Find where the given text appears and provide that cell's center as (x, y) coordinate. 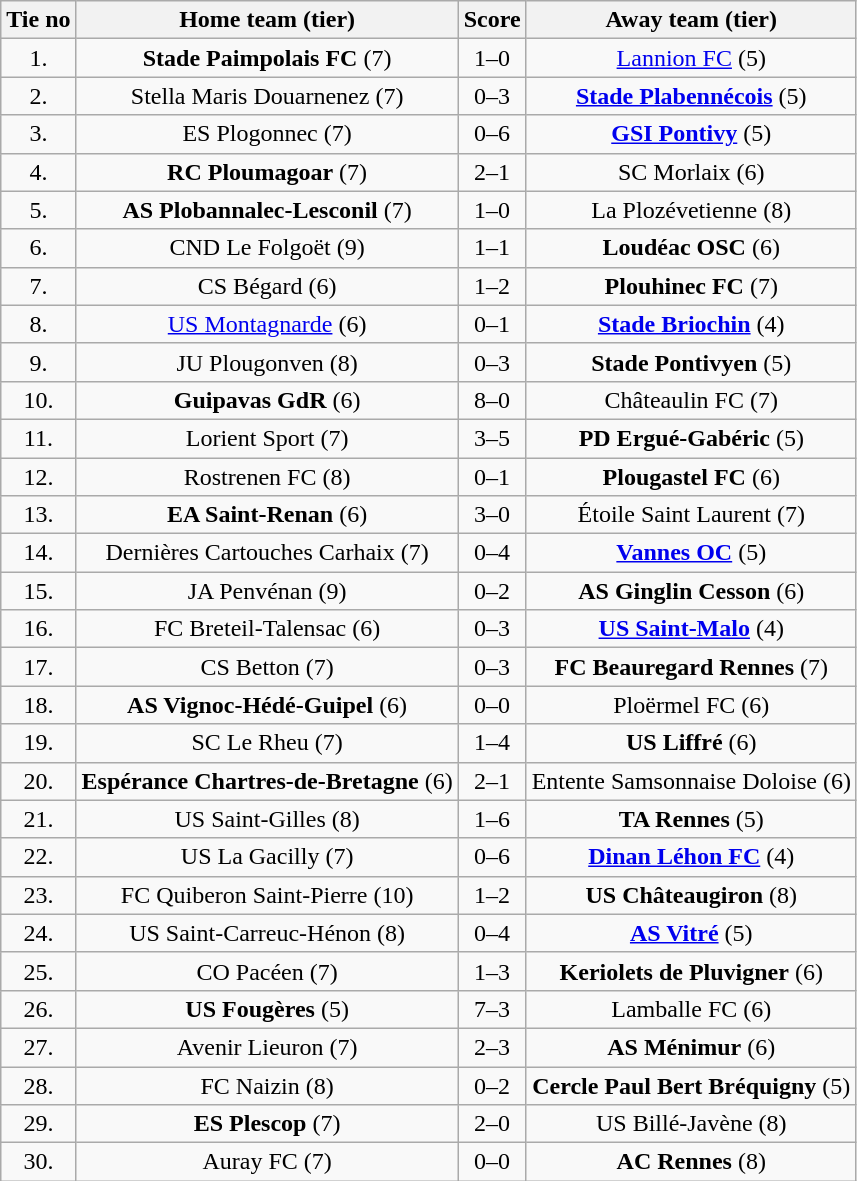
FC Beauregard Rennes (7) (691, 667)
Dinan Léhon FC (4) (691, 857)
30. (38, 1162)
18. (38, 705)
17. (38, 667)
19. (38, 743)
29. (38, 1124)
Score (492, 20)
23. (38, 895)
ES Plogonnec (7) (267, 134)
AS Ginglin Cesson (6) (691, 591)
FC Naizin (8) (267, 1085)
ES Plescop (7) (267, 1124)
Stade Paimpolais FC (7) (267, 58)
Espérance Chartres-de-Bretagne (6) (267, 781)
4. (38, 172)
AS Vignoc-Hédé-Guipel (6) (267, 705)
AC Rennes (8) (691, 1162)
26. (38, 1009)
Vannes OC (5) (691, 553)
5. (38, 210)
Stella Maris Douarnenez (7) (267, 96)
Auray FC (7) (267, 1162)
1–6 (492, 819)
22. (38, 857)
CO Pacéen (7) (267, 971)
Home team (tier) (267, 20)
Dernières Cartouches Carhaix (7) (267, 553)
Away team (tier) (691, 20)
JA Penvénan (9) (267, 591)
US La Gacilly (7) (267, 857)
La Plozévetienne (8) (691, 210)
Plougastel FC (6) (691, 477)
SC Morlaix (6) (691, 172)
Keriolets de Pluvigner (6) (691, 971)
PD Ergué-Gabéric (5) (691, 438)
US Montagnarde (6) (267, 324)
AS Plobannalec-Lesconil (7) (267, 210)
28. (38, 1085)
US Billé-Javène (8) (691, 1124)
US Saint-Malo (4) (691, 629)
Loudéac OSC (6) (691, 248)
13. (38, 515)
Tie no (38, 20)
FC Breteil-Talensac (6) (267, 629)
Ploërmel FC (6) (691, 705)
Lamballe FC (6) (691, 1009)
RC Ploumagoar (7) (267, 172)
Guipavas GdR (6) (267, 400)
7. (38, 286)
8–0 (492, 400)
9. (38, 362)
1–1 (492, 248)
12. (38, 477)
Stade Briochin (4) (691, 324)
10. (38, 400)
JU Plougonven (8) (267, 362)
3. (38, 134)
20. (38, 781)
Lorient Sport (7) (267, 438)
US Saint-Carreuc-Hénon (8) (267, 933)
21. (38, 819)
CS Betton (7) (267, 667)
7–3 (492, 1009)
Étoile Saint Laurent (7) (691, 515)
CND Le Folgoët (9) (267, 248)
11. (38, 438)
US Saint-Gilles (8) (267, 819)
2–3 (492, 1047)
GSI Pontivy (5) (691, 134)
2–0 (492, 1124)
1–4 (492, 743)
US Châteaugiron (8) (691, 895)
2. (38, 96)
15. (38, 591)
AS Vitré (5) (691, 933)
25. (38, 971)
Plouhinec FC (7) (691, 286)
AS Ménimur (6) (691, 1047)
FC Quiberon Saint-Pierre (10) (267, 895)
US Liffré (6) (691, 743)
1. (38, 58)
EA Saint-Renan (6) (267, 515)
16. (38, 629)
27. (38, 1047)
24. (38, 933)
Entente Samsonnaise Doloise (6) (691, 781)
1–3 (492, 971)
Cercle Paul Bert Bréquigny (5) (691, 1085)
Lannion FC (5) (691, 58)
TA Rennes (5) (691, 819)
Avenir Lieuron (7) (267, 1047)
3–5 (492, 438)
Stade Plabennécois (5) (691, 96)
Stade Pontivyen (5) (691, 362)
6. (38, 248)
CS Bégard (6) (267, 286)
3–0 (492, 515)
US Fougères (5) (267, 1009)
14. (38, 553)
Châteaulin FC (7) (691, 400)
8. (38, 324)
SC Le Rheu (7) (267, 743)
Rostrenen FC (8) (267, 477)
